Determine the [x, y] coordinate at the center of the cell enclosing the given text.  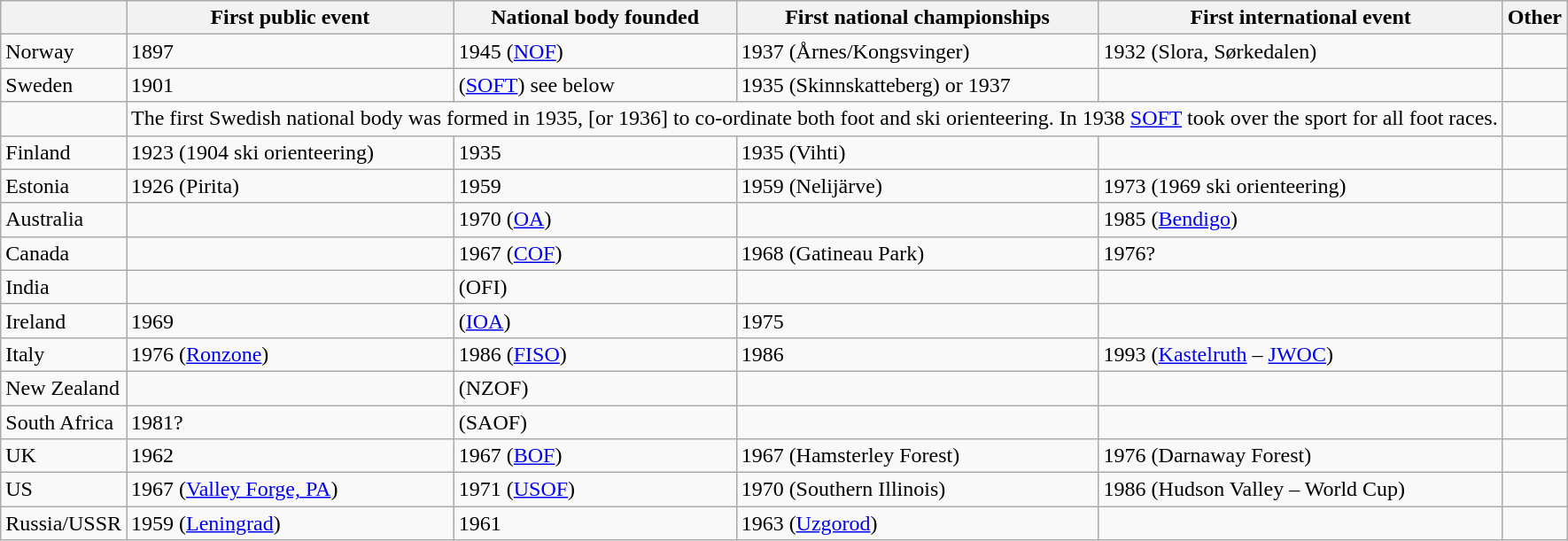
1959 [595, 186]
1975 [918, 321]
(IOA) [595, 321]
1926 (Pirita) [291, 186]
First international event [1300, 18]
1967 (Hamsterley Forest) [918, 456]
1959 (Leningrad) [291, 523]
1986 (FISO) [595, 354]
Australia [64, 220]
(SOFT) see below [595, 85]
Finland [64, 152]
1932 (Slora, Sørkedalen) [1300, 51]
1935 (Vihti) [918, 152]
1976 (Darnaway Forest) [1300, 456]
1976 (Ronzone) [291, 354]
1937 (Årnes/Kongsvinger) [918, 51]
Russia/USSR [64, 523]
1970 (OA) [595, 220]
1959 (Nelijärve) [918, 186]
UK [64, 456]
1993 (Kastelruth – JWOC) [1300, 354]
Canada [64, 253]
Ireland [64, 321]
1923 (1904 ski orienteering) [291, 152]
1968 (Gatineau Park) [918, 253]
US [64, 490]
1935 (Skinnskatteberg) or 1937 [918, 85]
1901 [291, 85]
1985 (Bendigo) [1300, 220]
Other [1534, 18]
Italy [64, 354]
1986 [918, 354]
National body founded [595, 18]
1970 (Southern Illinois) [918, 490]
First public event [291, 18]
First national championships [918, 18]
1963 (Uzgorod) [918, 523]
1986 (Hudson Valley – World Cup) [1300, 490]
South Africa [64, 422]
New Zealand [64, 388]
Estonia [64, 186]
1935 [595, 152]
1981? [291, 422]
Norway [64, 51]
1969 [291, 321]
1897 [291, 51]
1962 [291, 456]
(SAOF) [595, 422]
1967 (COF) [595, 253]
Sweden [64, 85]
1976? [1300, 253]
1961 [595, 523]
1945 (NOF) [595, 51]
1971 (USOF) [595, 490]
1967 (Valley Forge, PA) [291, 490]
1973 (1969 ski orienteering) [1300, 186]
1967 (BOF) [595, 456]
(NZOF) [595, 388]
India [64, 287]
(OFI) [595, 287]
